Provide the (X, Y) coordinate of the cell's center where the given text is located.  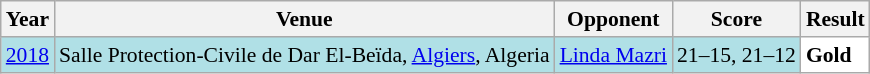
Salle Protection-Civile de Dar El-Beïda, Algiers, Algeria (304, 55)
Result (836, 19)
Linda Mazri (614, 55)
Gold (836, 55)
Year (28, 19)
2018 (28, 55)
Venue (304, 19)
Score (736, 19)
Opponent (614, 19)
21–15, 21–12 (736, 55)
